Determine the (x, y) coordinate at the center of the cell enclosing the given text.  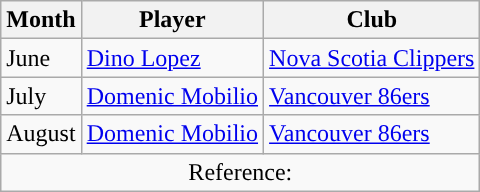
Player (172, 20)
June (41, 58)
Month (41, 20)
August (41, 134)
Club (372, 20)
July (41, 96)
Reference: (240, 172)
Dino Lopez (172, 58)
Nova Scotia Clippers (372, 58)
